Return [x, y] of the center of cell containing provided text 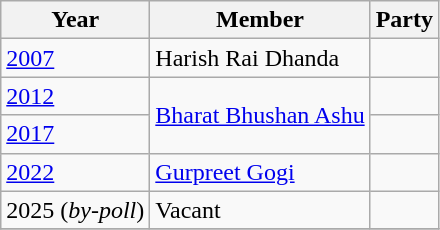
2025 (by-poll) [76, 210]
2022 [76, 172]
2007 [76, 58]
Gurpreet Gogi [260, 172]
2012 [76, 96]
Vacant [260, 210]
2017 [76, 134]
Harish Rai Dhanda [260, 58]
Bharat Bhushan Ashu [260, 115]
Party [404, 20]
Member [260, 20]
Year [76, 20]
